Capture the cell that displays the provided text and extract its [x, y] central coordinate. 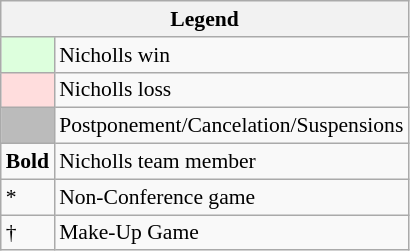
Legend [205, 19]
Postponement/Cancelation/Suspensions [231, 126]
Nicholls team member [231, 162]
Nicholls win [231, 55]
Nicholls loss [231, 90]
Bold [28, 162]
† [28, 233]
Make-Up Game [231, 233]
Non-Conference game [231, 197]
* [28, 197]
